Capture the cell that displays the provided text and extract its (x, y) central coordinate. 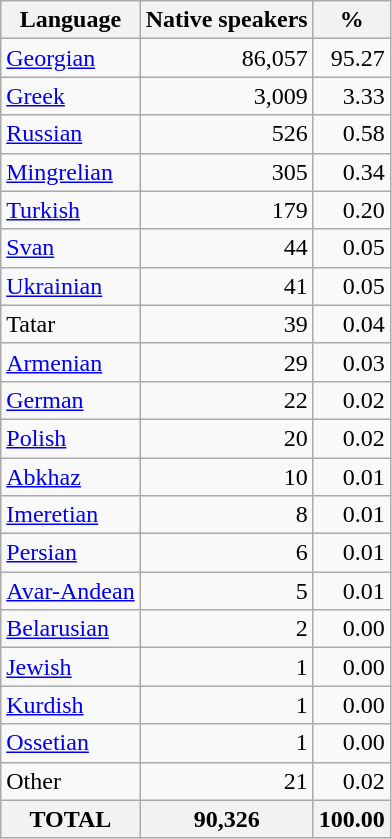
90,326 (226, 819)
Language (70, 20)
0.34 (352, 172)
Native speakers (226, 20)
3.33 (352, 96)
8 (226, 515)
Abkhaz (70, 477)
0.04 (352, 324)
Russian (70, 134)
TOTAL (70, 819)
Turkish (70, 210)
41 (226, 286)
Ukrainian (70, 286)
Ossetian (70, 743)
22 (226, 400)
179 (226, 210)
3,009 (226, 96)
Svan (70, 248)
44 (226, 248)
0.58 (352, 134)
Armenian (70, 362)
5 (226, 591)
Belarusian (70, 629)
Imeretian (70, 515)
100.00 (352, 819)
29 (226, 362)
86,057 (226, 58)
0.20 (352, 210)
Jewish (70, 667)
39 (226, 324)
2 (226, 629)
21 (226, 781)
Avar-Andean (70, 591)
Georgian (70, 58)
Other (70, 781)
20 (226, 438)
Tatar (70, 324)
305 (226, 172)
95.27 (352, 58)
German (70, 400)
10 (226, 477)
6 (226, 553)
Mingrelian (70, 172)
Greek (70, 96)
Kurdish (70, 705)
Persian (70, 553)
0.03 (352, 362)
% (352, 20)
Polish (70, 438)
526 (226, 134)
